Capture the cell that displays the provided text and extract its (X, Y) central coordinate. 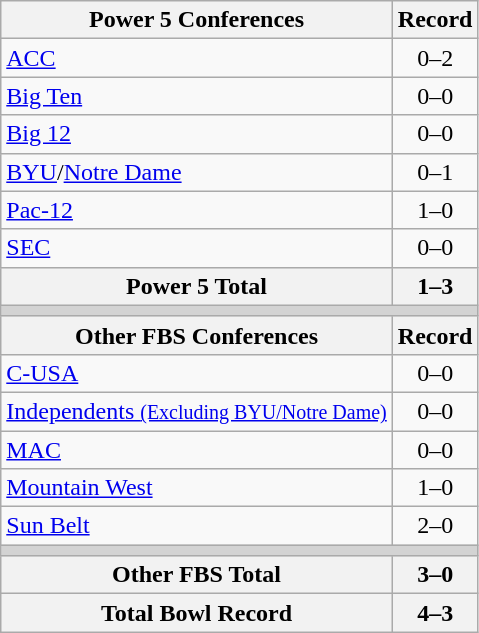
0–2 (435, 58)
Power 5 Conferences (197, 20)
Other FBS Conferences (197, 335)
Sun Belt (197, 526)
0–1 (435, 172)
Big 12 (197, 134)
Independents (Excluding BYU/Notre Dame) (197, 411)
3–0 (435, 575)
Mountain West (197, 488)
2–0 (435, 526)
BYU/Notre Dame (197, 172)
Pac-12 (197, 210)
ACC (197, 58)
C-USA (197, 373)
Total Bowl Record (197, 613)
1–3 (435, 286)
4–3 (435, 613)
MAC (197, 449)
Power 5 Total (197, 286)
Other FBS Total (197, 575)
Big Ten (197, 96)
SEC (197, 248)
